Identify which cell holds the provided text, then report its (X, Y) central coordinate. 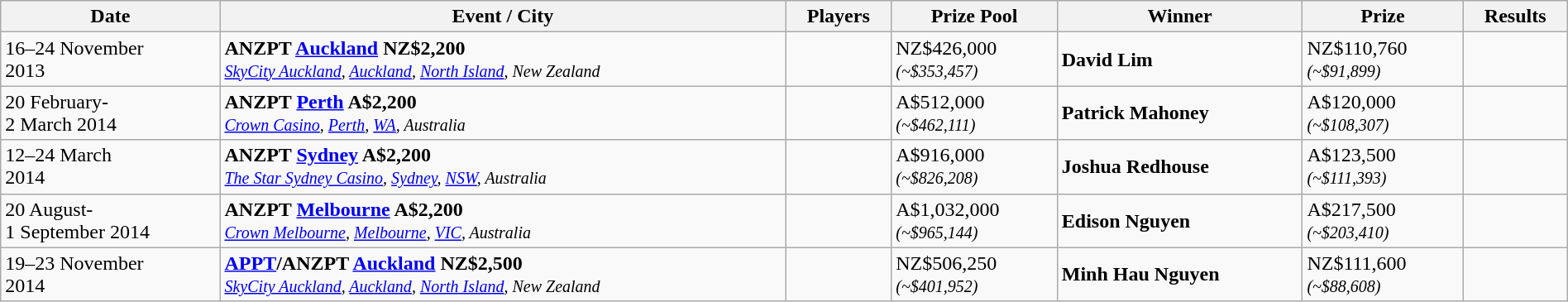
David Lim (1179, 60)
ANZPT Perth A$2,200Crown Casino, Perth, WA, Australia (503, 113)
ANZPT Melbourne A$2,200Crown Melbourne, Melbourne, VIC, Australia (503, 220)
A$1,032,000(~$965,144) (974, 220)
APPT/ANZPT Auckland NZ$2,500SkyCity Auckland, Auckland, North Island, New Zealand (503, 275)
Joshua Redhouse (1179, 167)
ANZPT Auckland NZ$2,200SkyCity Auckland, Auckland, North Island, New Zealand (503, 60)
NZ$426,000(~$353,457) (974, 60)
ANZPT Sydney A$2,200The Star Sydney Casino, Sydney, NSW, Australia (503, 167)
Minh Hau Nguyen (1179, 275)
Players (839, 17)
Edison Nguyen (1179, 220)
20 February-2 March 2014 (111, 113)
Results (1515, 17)
Winner (1179, 17)
19–23 November2014 (111, 275)
A$512,000(~$462,111) (974, 113)
16–24 November2013 (111, 60)
A$217,500(~$203,410) (1383, 220)
20 August-1 September 2014 (111, 220)
A$123,500(~$111,393) (1383, 167)
Prize (1383, 17)
A$916,000(~$826,208) (974, 167)
Prize Pool (974, 17)
NZ$506,250(~$401,952) (974, 275)
Date (111, 17)
12–24 March2014 (111, 167)
Patrick Mahoney (1179, 113)
Event / City (503, 17)
NZ$111,600(~$88,608) (1383, 275)
NZ$110,760(~$91,899) (1383, 60)
A$120,000(~$108,307) (1383, 113)
